From the cell containing the given text, extract its center point as [X, Y] coordinate. 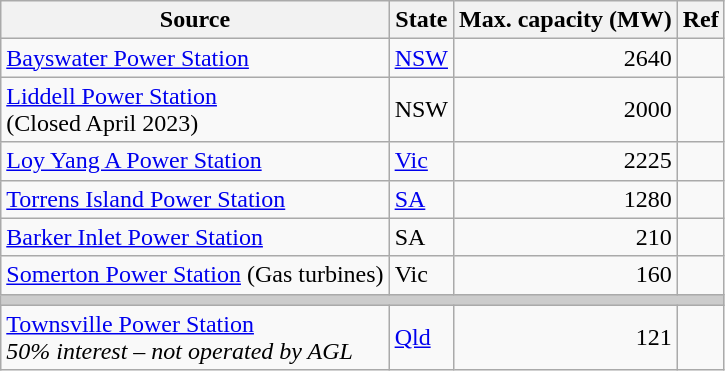
Source [195, 20]
Barker Inlet Power Station [195, 237]
2225 [566, 161]
121 [566, 338]
Torrens Island Power Station [195, 199]
Ref [700, 20]
210 [566, 237]
1280 [566, 199]
Qld [421, 338]
Somerton Power Station (Gas turbines) [195, 275]
160 [566, 275]
2000 [566, 110]
Townsville Power Station50% interest – not operated by AGL [195, 338]
Max. capacity (MW) [566, 20]
State [421, 20]
2640 [566, 58]
Liddell Power Station (Closed April 2023) [195, 110]
Bayswater Power Station [195, 58]
Loy Yang A Power Station [195, 161]
